Extract the (X, Y) coordinate from the center of the cell holding the provided text.  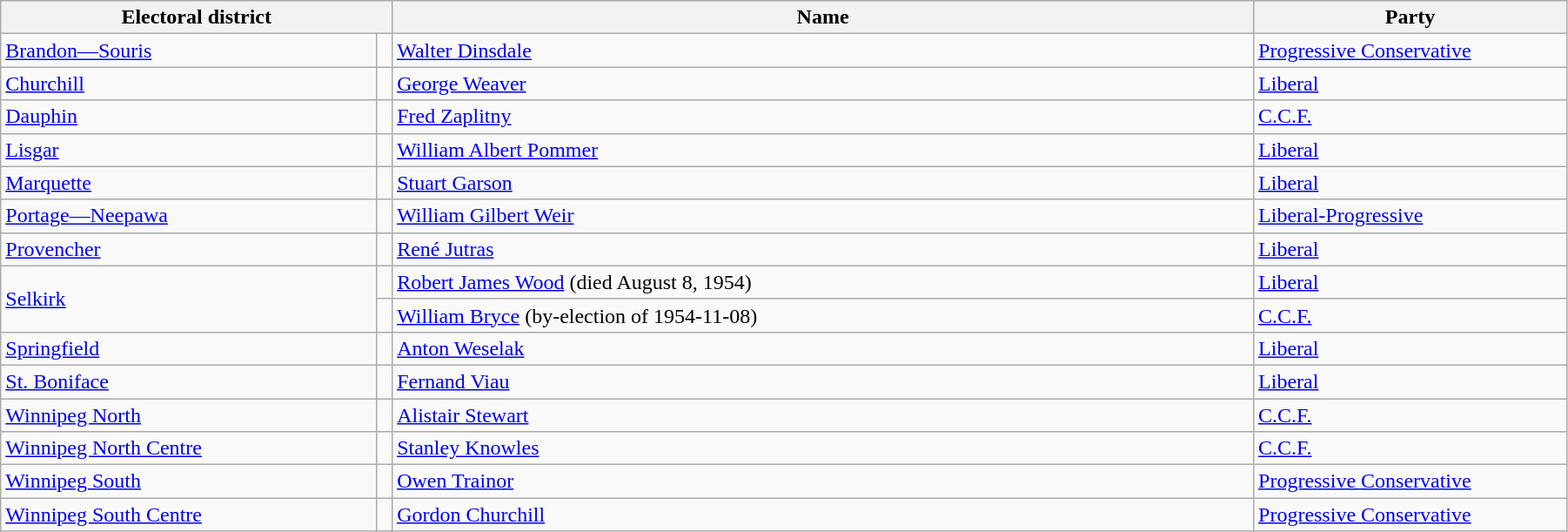
Winnipeg South Centre (189, 515)
Electoral district (197, 17)
Portage—Neepawa (189, 216)
Winnipeg North Centre (189, 448)
William Albert Pommer (823, 150)
Stanley Knowles (823, 448)
George Weaver (823, 84)
Party (1411, 17)
Alistair Stewart (823, 415)
Owen Trainor (823, 481)
Marquette (189, 183)
Winnipeg South (189, 481)
Selkirk (189, 299)
Liberal-Progressive (1411, 216)
Fred Zaplitny (823, 117)
Walter Dinsdale (823, 51)
Gordon Churchill (823, 515)
William Gilbert Weir (823, 216)
Dauphin (189, 117)
St. Boniface (189, 381)
William Bryce (by-election of 1954-11-08) (823, 315)
Stuart Garson (823, 183)
Churchill (189, 84)
Brandon—Souris (189, 51)
Lisgar (189, 150)
Anton Weselak (823, 348)
Winnipeg North (189, 415)
René Jutras (823, 249)
Robert James Wood (died August 8, 1954) (823, 282)
Name (823, 17)
Provencher (189, 249)
Fernand Viau (823, 381)
Springfield (189, 348)
